Locate the cell with the specified text and output its (x, y) center coordinate. 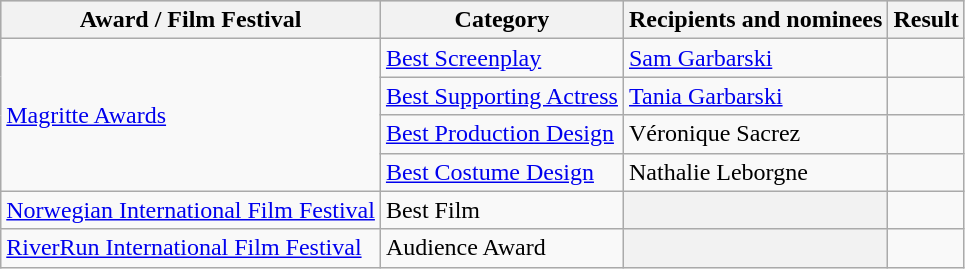
Best Film (502, 210)
Audience Award (502, 248)
Best Costume Design (502, 172)
Category (502, 20)
Best Production Design (502, 134)
Nathalie Leborgne (755, 172)
Best Screenplay (502, 58)
Result (926, 20)
Magritte Awards (191, 115)
Sam Garbarski (755, 58)
Véronique Sacrez (755, 134)
Best Supporting Actress (502, 96)
Award / Film Festival (191, 20)
Tania Garbarski (755, 96)
Recipients and nominees (755, 20)
RiverRun International Film Festival (191, 248)
Norwegian International Film Festival (191, 210)
